Capture the cell that displays the provided text and extract its (x, y) central coordinate. 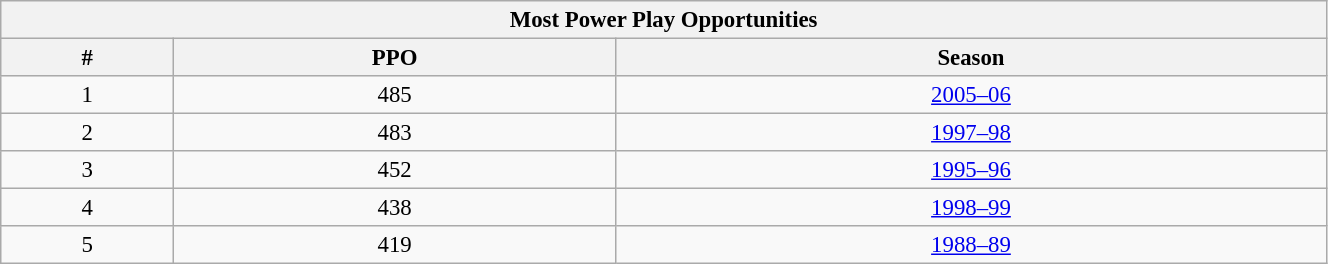
Season (972, 58)
3 (88, 170)
1997–98 (972, 133)
4 (88, 208)
1988–89 (972, 245)
5 (88, 245)
# (88, 58)
1998–99 (972, 208)
Most Power Play Opportunities (664, 20)
483 (395, 133)
438 (395, 208)
2005–06 (972, 95)
452 (395, 170)
419 (395, 245)
PPO (395, 58)
485 (395, 95)
1995–96 (972, 170)
2 (88, 133)
1 (88, 95)
